Extract the (X, Y) coordinate from the center of the cell holding the provided text.  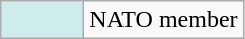
NATO member (164, 20)
